Find where the given text appears and provide that cell's center as [X, Y] coordinate. 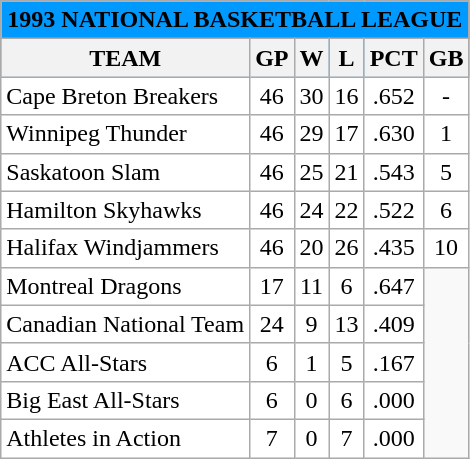
GP [272, 58]
Halifax Windjammers [126, 248]
Big East All-Stars [126, 400]
26 [346, 248]
.647 [394, 286]
Cape Breton Breakers [126, 96]
GB [446, 58]
L [346, 58]
Saskatoon Slam [126, 172]
1993 NATIONAL BASKETBALL LEAGUE [235, 20]
.435 [394, 248]
Winnipeg Thunder [126, 134]
Hamilton Skyhawks [126, 210]
16 [346, 96]
W [312, 58]
21 [346, 172]
20 [312, 248]
ACC All-Stars [126, 362]
TEAM [126, 58]
PCT [394, 58]
.630 [394, 134]
.543 [394, 172]
Athletes in Action [126, 438]
.167 [394, 362]
22 [346, 210]
.409 [394, 324]
13 [346, 324]
Canadian National Team [126, 324]
Montreal Dragons [126, 286]
9 [312, 324]
30 [312, 96]
- [446, 96]
29 [312, 134]
25 [312, 172]
.522 [394, 210]
10 [446, 248]
.652 [394, 96]
11 [312, 286]
